Find where the given text appears and provide that cell's center as [x, y] coordinate. 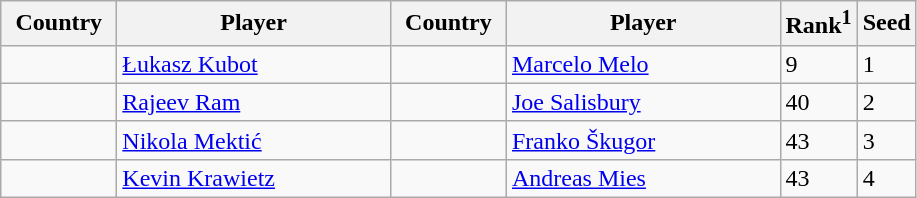
Marcelo Melo [643, 64]
Seed [886, 24]
Nikola Mektić [254, 140]
Rajeev Ram [254, 102]
Rank1 [818, 24]
Kevin Krawietz [254, 178]
3 [886, 140]
Andreas Mies [643, 178]
Joe Salisbury [643, 102]
Łukasz Kubot [254, 64]
4 [886, 178]
2 [886, 102]
1 [886, 64]
Franko Škugor [643, 140]
40 [818, 102]
9 [818, 64]
